Provide the [X, Y] coordinate of the cell's center where the given text is located.  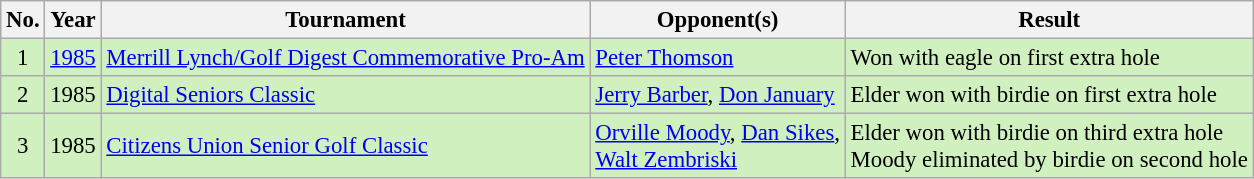
Result [1049, 20]
No. [23, 20]
Won with eagle on first extra hole [1049, 58]
Tournament [346, 20]
Citizens Union Senior Golf Classic [346, 146]
Elder won with birdie on first extra hole [1049, 95]
Peter Thomson [718, 58]
3 [23, 146]
Opponent(s) [718, 20]
Elder won with birdie on third extra holeMoody eliminated by birdie on second hole [1049, 146]
1 [23, 58]
2 [23, 95]
Digital Seniors Classic [346, 95]
Merrill Lynch/Golf Digest Commemorative Pro-Am [346, 58]
Jerry Barber, Don January [718, 95]
Year [73, 20]
Orville Moody, Dan Sikes, Walt Zembriski [718, 146]
